Output the [x, y] coordinate of the center of the cell containing the given text.  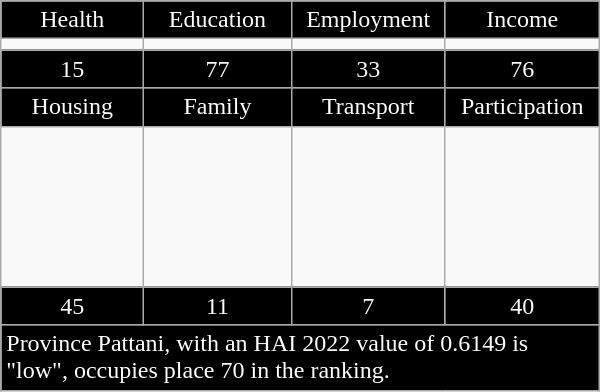
Province Pattani, with an HAI 2022 value of 0.6149 is "low", occupies place 70 in the ranking. [300, 358]
40 [522, 306]
Education [218, 20]
Income [522, 20]
Family [218, 107]
Transport [368, 107]
Housing [72, 107]
7 [368, 306]
Participation [522, 107]
Employment [368, 20]
33 [368, 69]
Health [72, 20]
11 [218, 306]
77 [218, 69]
15 [72, 69]
76 [522, 69]
45 [72, 306]
